For the text-containing cell, return its midpoint in [x, y] coordinate format. 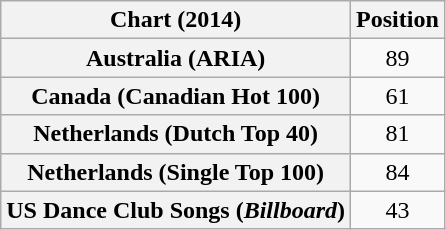
Canada (Canadian Hot 100) [176, 96]
Australia (ARIA) [176, 58]
81 [398, 134]
Position [398, 20]
43 [398, 210]
84 [398, 172]
Chart (2014) [176, 20]
89 [398, 58]
Netherlands (Dutch Top 40) [176, 134]
61 [398, 96]
Netherlands (Single Top 100) [176, 172]
US Dance Club Songs (Billboard) [176, 210]
